Identify which cell holds the provided text, then report its [X, Y] central coordinate. 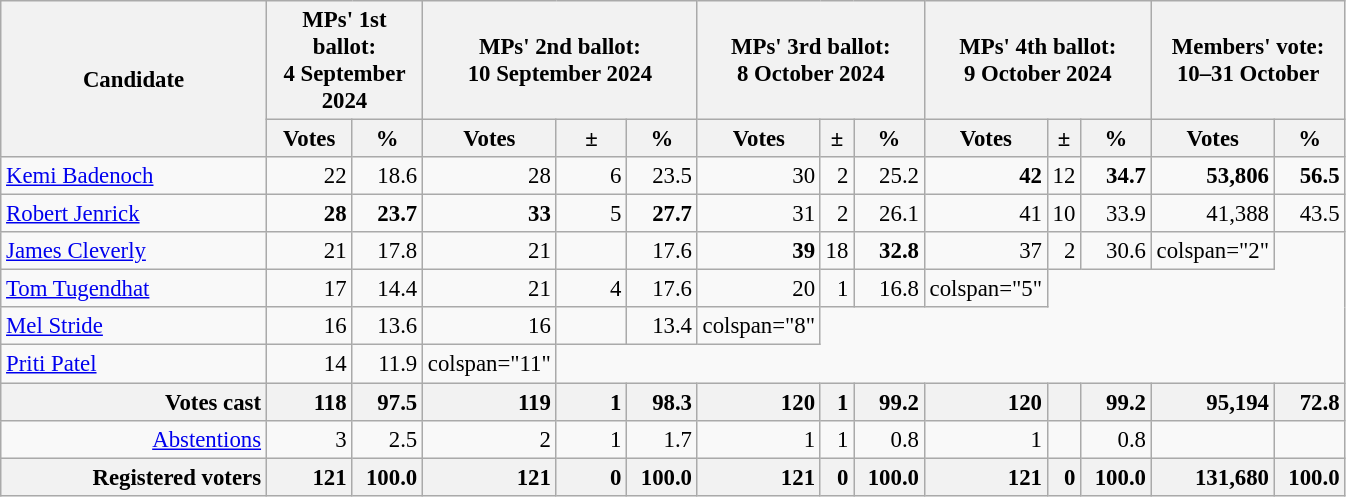
53,806 [1212, 176]
32.8 [890, 251]
37 [986, 251]
22 [309, 176]
118 [309, 402]
41 [986, 214]
39 [758, 251]
2.5 [388, 439]
Kemi Badenoch [134, 176]
119 [490, 402]
14 [309, 364]
Registered voters [134, 477]
MPs' 1st ballot:4 September 2024 [344, 60]
1.7 [662, 439]
5 [592, 214]
James Cleverly [134, 251]
12 [1064, 176]
MPs' 3rd ballot:8 October 2024 [810, 60]
4 [592, 289]
23.5 [662, 176]
Members' vote:10–31 October [1248, 60]
34.7 [1116, 176]
56.5 [1310, 176]
27.7 [662, 214]
18 [836, 251]
MPs' 2nd ballot:10 September 2024 [560, 60]
41,388 [1212, 214]
10 [1064, 214]
Robert Jenrick [134, 214]
95,194 [1212, 402]
72.8 [1310, 402]
25.2 [890, 176]
30 [758, 176]
MPs' 4th ballot:9 October 2024 [1038, 60]
16.8 [890, 289]
98.3 [662, 402]
17 [309, 289]
colspan="11" [490, 364]
Tom Tugendhat [134, 289]
33 [490, 214]
6 [592, 176]
42 [986, 176]
30.6 [1116, 251]
Priti Patel [134, 364]
20 [758, 289]
colspan="8" [758, 327]
Candidate [134, 79]
31 [758, 214]
131,680 [1212, 477]
Mel Stride [134, 327]
13.4 [662, 327]
18.6 [388, 176]
23.7 [388, 214]
14.4 [388, 289]
26.1 [890, 214]
3 [309, 439]
11.9 [388, 364]
colspan="5" [986, 289]
colspan="2" [1212, 251]
43.5 [1310, 214]
33.9 [1116, 214]
17.8 [388, 251]
Abstentions [134, 439]
13.6 [388, 327]
Votes cast [134, 402]
97.5 [388, 402]
